From the cell containing the given text, extract its center point as [x, y] coordinate. 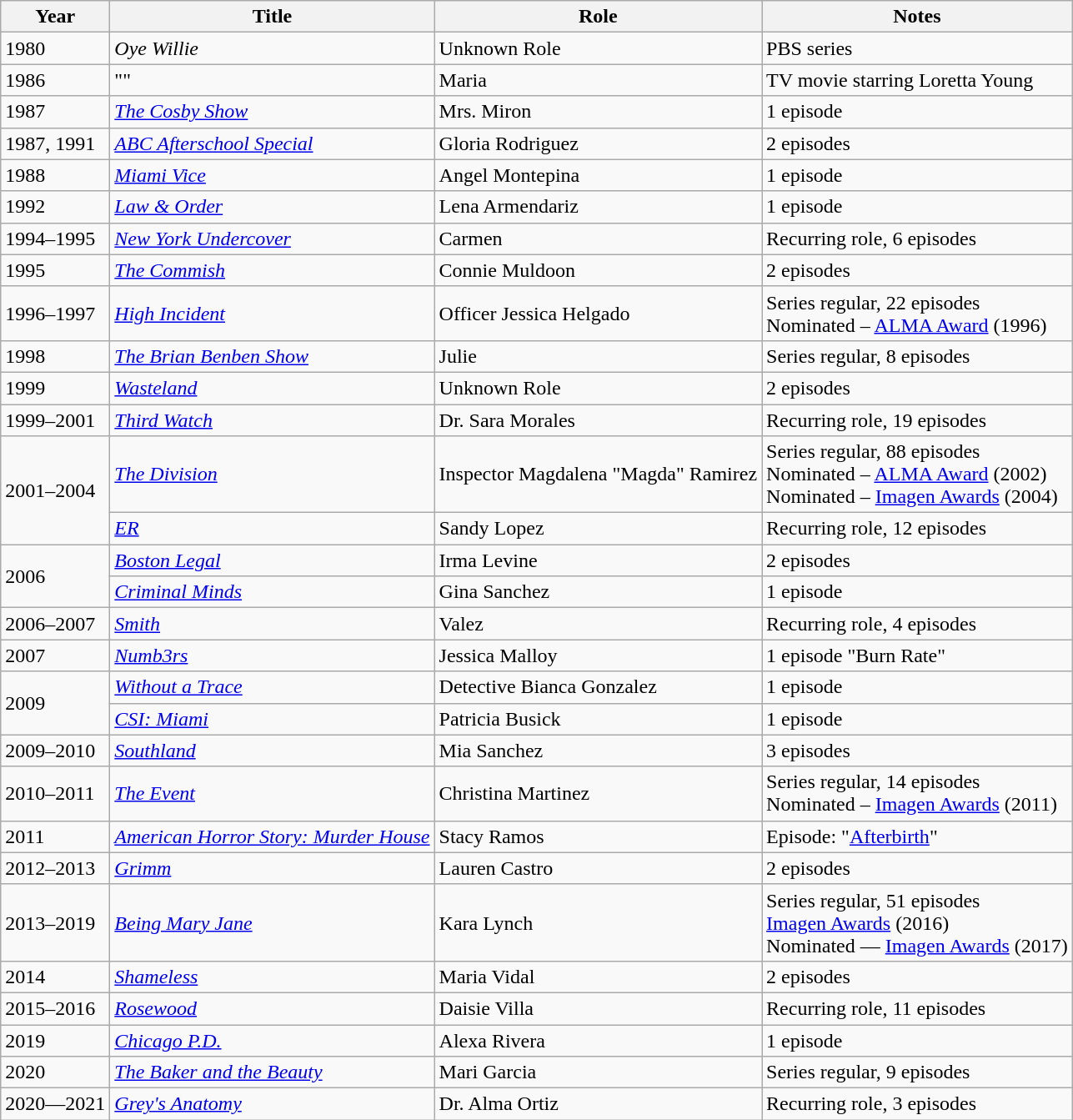
Oye Willie [272, 48]
Series regular, 51 episodesImagen Awards (2016)Nominated — Imagen Awards (2017) [917, 922]
Chicago P.D. [272, 1040]
1986 [55, 80]
1996–1997 [55, 314]
Numb3rs [272, 655]
Grey's Anatomy [272, 1104]
2006–2007 [55, 624]
2001–2004 [55, 490]
2009 [55, 703]
"" [272, 80]
1987 [55, 112]
2020 [55, 1072]
Gloria Rodriguez [599, 143]
Lauren Castro [599, 868]
The Cosby Show [272, 112]
Connie Muldoon [599, 270]
Series regular, 14 episodesNominated – Imagen Awards (2011) [917, 794]
Sandy Lopez [599, 529]
Without a Trace [272, 687]
2019 [55, 1040]
1988 [55, 175]
Notes [917, 17]
Maria Vidal [599, 977]
The Brian Benben Show [272, 356]
Law & Order [272, 207]
1980 [55, 48]
Grimm [272, 868]
2012–2013 [55, 868]
New York Undercover [272, 239]
Year [55, 17]
1999 [55, 388]
Rosewood [272, 1008]
Jessica Malloy [599, 655]
Gina Sanchez [599, 592]
Officer Jessica Helgado [599, 314]
Series regular, 9 episodes [917, 1072]
Irma Levine [599, 560]
Dr. Alma Ortiz [599, 1104]
2013–2019 [55, 922]
Recurring role, 3 episodes [917, 1104]
The Division [272, 475]
1995 [55, 270]
Alexa Rivera [599, 1040]
The Event [272, 794]
Series regular, 8 episodes [917, 356]
CSI: Miami [272, 719]
Patricia Busick [599, 719]
Julie [599, 356]
Recurring role, 19 episodes [917, 419]
Daisie Villa [599, 1008]
Maria [599, 80]
1998 [55, 356]
1992 [55, 207]
Angel Montepina [599, 175]
American Horror Story: Murder House [272, 836]
1 episode "Burn Rate" [917, 655]
Recurring role, 6 episodes [917, 239]
Inspector Magdalena "Magda" Ramirez [599, 475]
2006 [55, 576]
Episode: "Afterbirth" [917, 836]
Southland [272, 751]
2010–2011 [55, 794]
Dr. Sara Morales [599, 419]
1987, 1991 [55, 143]
Christina Martinez [599, 794]
2020—2021 [55, 1104]
Lena Armendariz [599, 207]
Recurring role, 12 episodes [917, 529]
Valez [599, 624]
The Commish [272, 270]
Wasteland [272, 388]
2011 [55, 836]
Mrs. Miron [599, 112]
PBS series [917, 48]
2009–2010 [55, 751]
Kara Lynch [599, 922]
Boston Legal [272, 560]
Recurring role, 11 episodes [917, 1008]
Being Mary Jane [272, 922]
Smith [272, 624]
Carmen [599, 239]
TV movie starring Loretta Young [917, 80]
2014 [55, 977]
Mari Garcia [599, 1072]
1999–2001 [55, 419]
Title [272, 17]
Shameless [272, 977]
Mia Sanchez [599, 751]
Series regular, 22 episodesNominated – ALMA Award (1996) [917, 314]
2015–2016 [55, 1008]
2007 [55, 655]
1994–1995 [55, 239]
ER [272, 529]
Detective Bianca Gonzalez [599, 687]
Series regular, 88 episodesNominated – ALMA Award (2002)Nominated – Imagen Awards (2004) [917, 475]
Stacy Ramos [599, 836]
Recurring role, 4 episodes [917, 624]
Criminal Minds [272, 592]
Miami Vice [272, 175]
Third Watch [272, 419]
Role [599, 17]
High Incident [272, 314]
ABC Afterschool Special [272, 143]
The Baker and the Beauty [272, 1072]
3 episodes [917, 751]
